Capture the cell that displays the provided text and extract its [x, y] central coordinate. 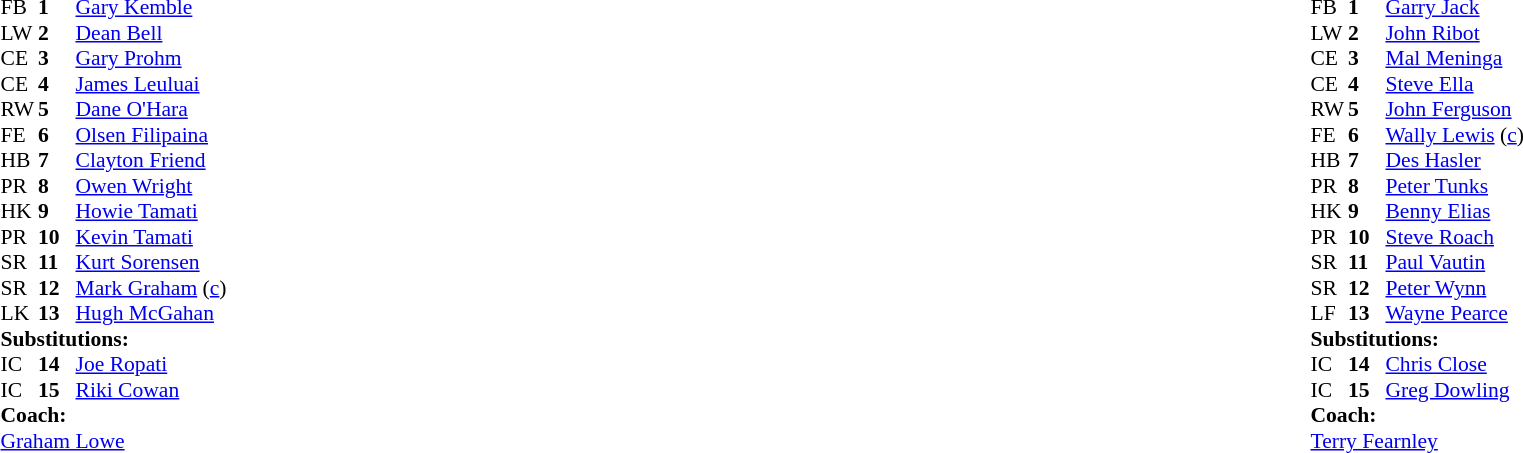
Joe Ropati [152, 365]
James Leuluai [152, 84]
Hugh McGahan [152, 313]
Mark Graham (c) [152, 288]
Howie Tamati [152, 211]
Riki Cowan [152, 390]
Coach: [113, 415]
Clayton Friend [152, 161]
Substitutions: [113, 339]
Dane O'Hara [152, 109]
Kurt Sorensen [152, 263]
Kevin Tamati [152, 237]
LK [19, 313]
Dean Bell [152, 33]
LF [1329, 313]
Olsen Filipaina [152, 135]
Gary Prohm [152, 59]
Owen Wright [152, 186]
